Pinpoint the cell where the given text exists, returning its (X, Y) midpoint coordinate. 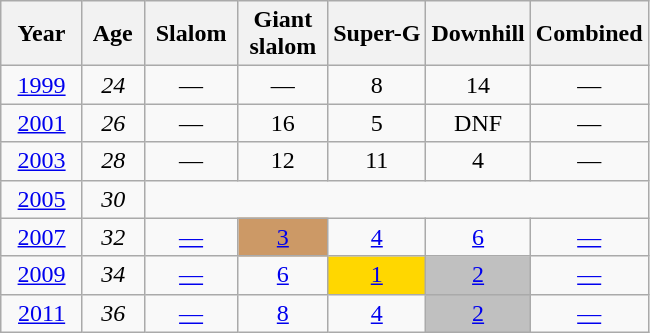
Downhill (478, 34)
Super-G (377, 34)
34 (113, 275)
16 (283, 123)
3 (283, 237)
30 (113, 199)
2011 (42, 313)
32 (113, 237)
2009 (42, 275)
Giant slalom (283, 34)
26 (113, 123)
Combined (589, 34)
1999 (42, 85)
36 (113, 313)
28 (113, 161)
24 (113, 85)
2007 (42, 237)
Slalom (191, 34)
2001 (42, 123)
1 (377, 275)
12 (283, 161)
11 (377, 161)
14 (478, 85)
2003 (42, 161)
DNF (478, 123)
2005 (42, 199)
Age (113, 34)
Year (42, 34)
5 (377, 123)
